Detect which cell encompasses the target text, then output its [x, y] center coordinate. 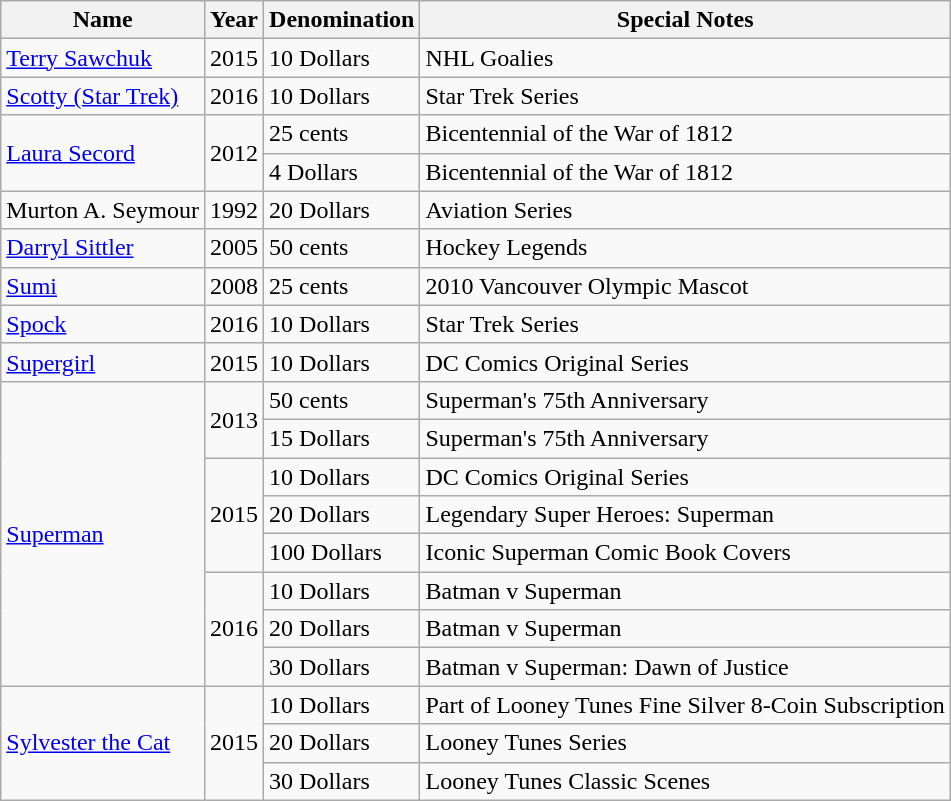
Iconic Superman Comic Book Covers [685, 553]
Laura Secord [103, 153]
Murton A. Seymour [103, 210]
Legendary Super Heroes: Superman [685, 515]
1992 [234, 210]
Aviation Series [685, 210]
Terry Sawchuk [103, 58]
Spock [103, 324]
4 Dollars [342, 172]
Year [234, 20]
Supergirl [103, 362]
2008 [234, 286]
Scotty (Star Trek) [103, 96]
Denomination [342, 20]
Sylvester the Cat [103, 743]
2010 Vancouver Olympic Mascot [685, 286]
Batman v Superman: Dawn of Justice [685, 667]
Superman [103, 533]
Name [103, 20]
100 Dollars [342, 553]
Sumi [103, 286]
Hockey Legends [685, 248]
Special Notes [685, 20]
Darryl Sittler [103, 248]
2012 [234, 153]
2013 [234, 419]
Part of Looney Tunes Fine Silver 8-Coin Subscription [685, 705]
15 Dollars [342, 438]
Looney Tunes Series [685, 743]
2005 [234, 248]
Looney Tunes Classic Scenes [685, 781]
NHL Goalies [685, 58]
